Identify which cell holds the provided text, then report its (X, Y) central coordinate. 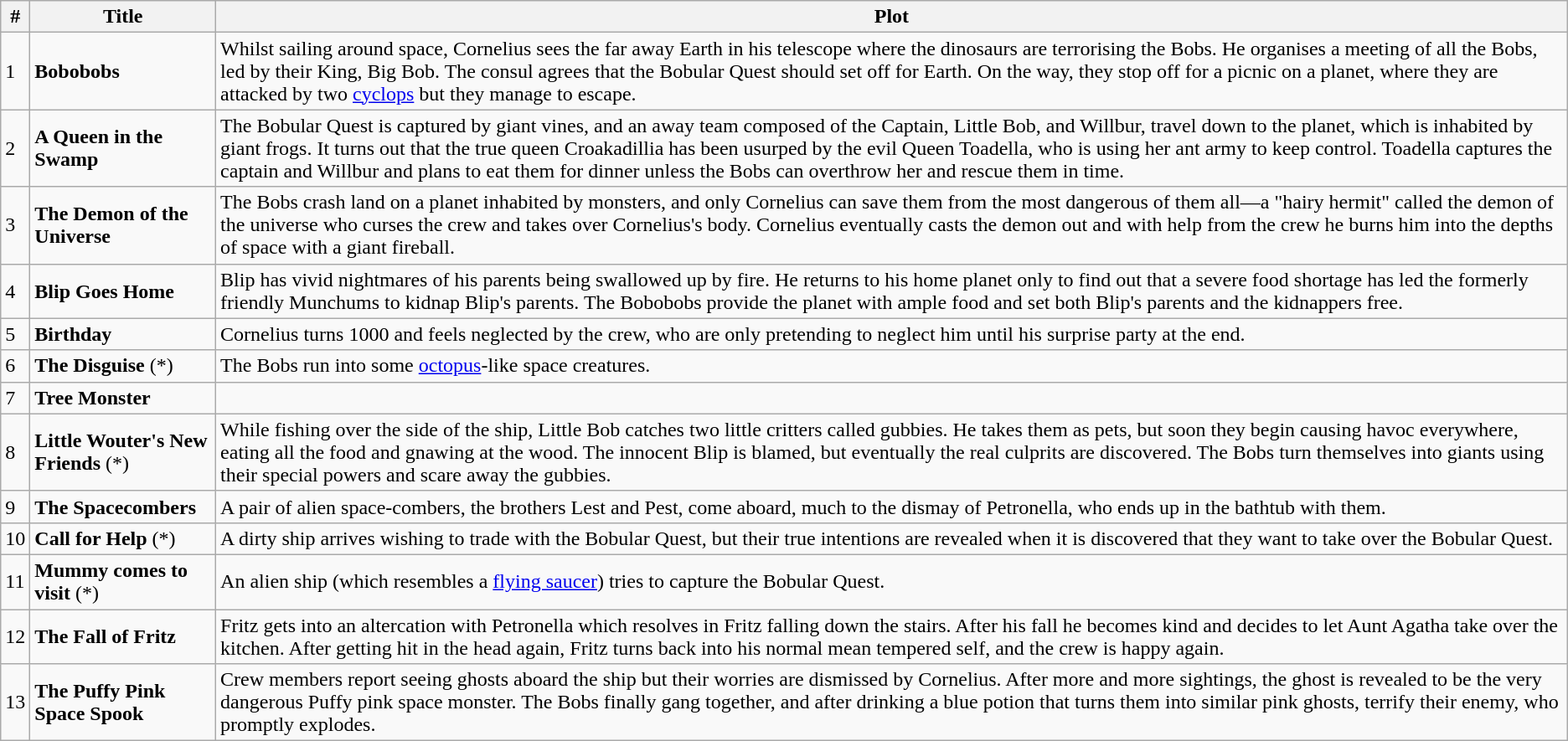
3 (15, 225)
The Spacecombers (123, 507)
Tree Monster (123, 398)
An alien ship (which resembles a flying saucer) tries to capture the Bobular Quest. (892, 581)
The Demon of the Universe (123, 225)
The Bobs run into some octopus-like space creatures. (892, 366)
The Puffy Pink Space Spook (123, 702)
Call for Help (*) (123, 538)
The Fall of Fritz (123, 636)
13 (15, 702)
Birthday (123, 334)
1 (15, 71)
Mummy comes to visit (*) (123, 581)
Bobobobs (123, 71)
Plot (892, 17)
A Queen in the Swamp (123, 148)
11 (15, 581)
2 (15, 148)
A pair of alien space-combers, the brothers Lest and Pest, come aboard, much to the dismay of Petronella, who ends up in the bathtub with them. (892, 507)
Cornelius turns 1000 and feels neglected by the crew, who are only pretending to neglect him until his surprise party at the end. (892, 334)
# (15, 17)
8 (15, 452)
Blip Goes Home (123, 291)
The Disguise (*) (123, 366)
9 (15, 507)
Title (123, 17)
12 (15, 636)
7 (15, 398)
5 (15, 334)
Little Wouter's New Friends (*) (123, 452)
10 (15, 538)
4 (15, 291)
6 (15, 366)
